Return (X, Y) of the center of cell containing provided text 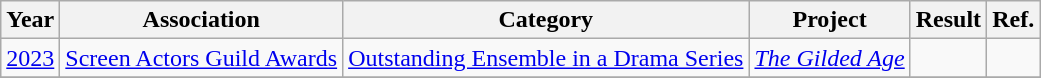
Outstanding Ensemble in a Drama Series (546, 58)
Result (948, 20)
Screen Actors Guild Awards (202, 58)
Ref. (1014, 20)
Association (202, 20)
Year (30, 20)
Project (830, 20)
The Gilded Age (830, 58)
Category (546, 20)
2023 (30, 58)
